Extract the (x, y) coordinate from the center of the cell holding the provided text.  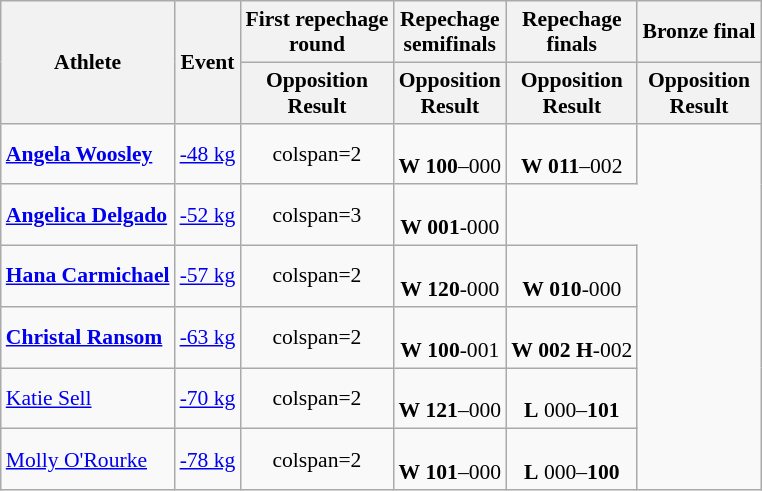
W 121–000 (450, 398)
W 011–002 (572, 154)
W 100-001 (450, 338)
-52 kg (208, 216)
Event (208, 62)
Repechage finals (572, 32)
colspan=3 (316, 216)
-78 kg (208, 460)
Hana Carmichael (88, 276)
Katie Sell (88, 398)
L 000–101 (572, 398)
W 120-000 (450, 276)
-63 kg (208, 338)
Repechage semifinals (450, 32)
W 010-000 (572, 276)
-70 kg (208, 398)
Bronze final (698, 32)
Angela Woosley (88, 154)
L 000–100 (572, 460)
W 002 H-002 (572, 338)
W 101–000 (450, 460)
Athlete (88, 62)
Molly O'Rourke (88, 460)
W 100–000 (450, 154)
First repechage round (316, 32)
-57 kg (208, 276)
W 001-000 (450, 216)
Angelica Delgado (88, 216)
-48 kg (208, 154)
Christal Ransom (88, 338)
